Determine the (X, Y) coordinate at the center of the cell enclosing the given text.  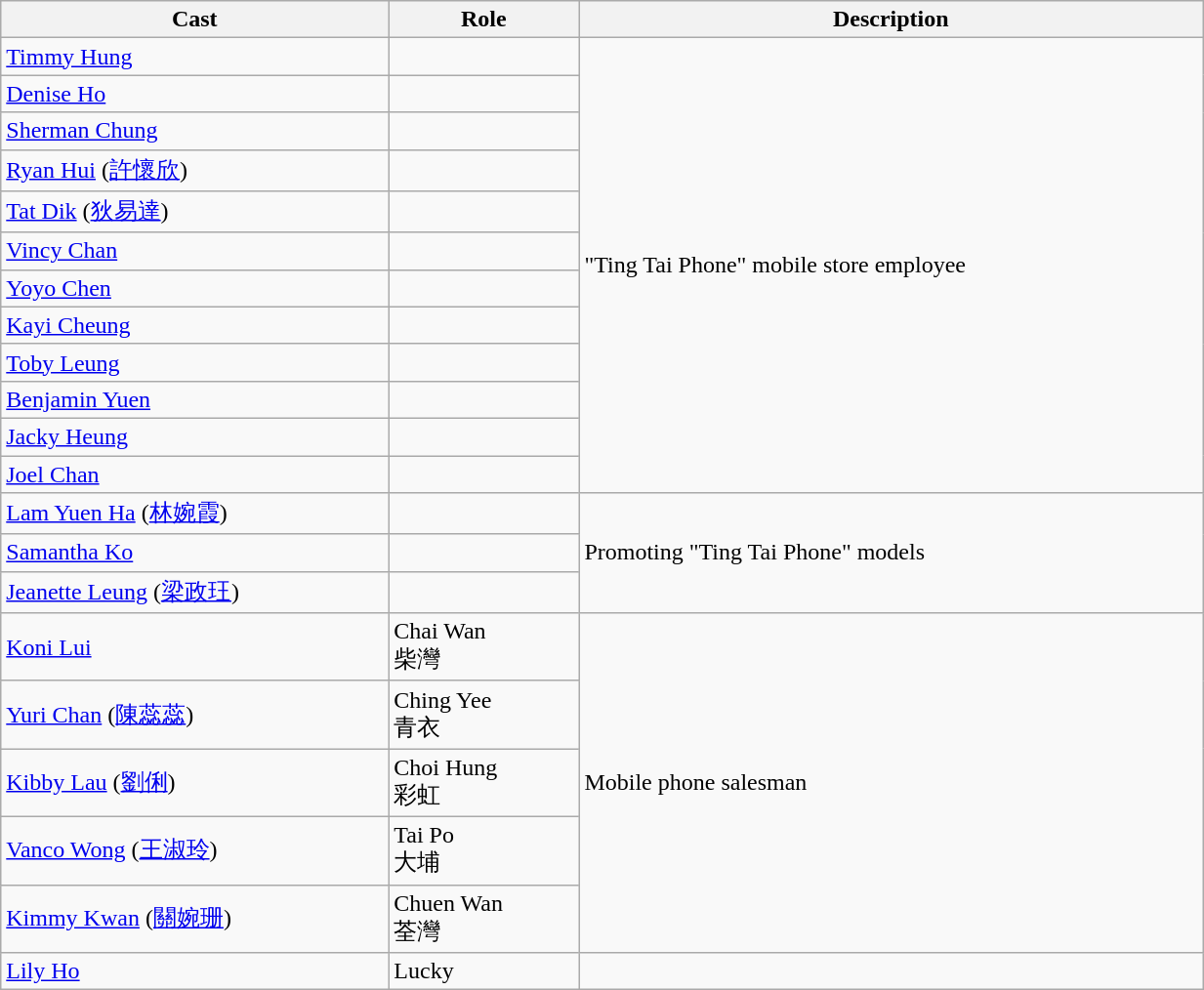
Benjamin Yuen (195, 399)
Timmy Hung (195, 57)
Lam Yuen Ha (林婉霞) (195, 514)
Toby Leung (195, 362)
Kayi Cheung (195, 325)
Joel Chan (195, 474)
Sherman Chung (195, 131)
Lucky (484, 971)
Description (891, 20)
Kibby Lau (劉俐) (195, 783)
Cast (195, 20)
Chai Wan柴灣 (484, 647)
Role (484, 20)
Yuri Chan (陳蕊蕊) (195, 715)
Ching Yee青衣 (484, 715)
Koni Lui (195, 647)
Jacky Heung (195, 436)
Ryan Hui (許懷欣) (195, 170)
Promoting "Ting Tai Phone" models (891, 553)
Mobile phone salesman (891, 783)
Yoyo Chen (195, 288)
Kimmy Kwan (關婉珊) (195, 919)
Choi Hung彩虹 (484, 783)
Lily Ho (195, 971)
Denise Ho (195, 94)
Samantha Ko (195, 553)
Vanco Wong (王淑玲) (195, 850)
Chuen Wan荃灣 (484, 919)
Vincy Chan (195, 251)
Tat Dik (狄易達) (195, 213)
Jeanette Leung (梁政玨) (195, 592)
"Ting Tai Phone" mobile store employee (891, 266)
Tai Po大埔 (484, 850)
